Find where the given text appears and provide that cell's center as (X, Y) coordinate. 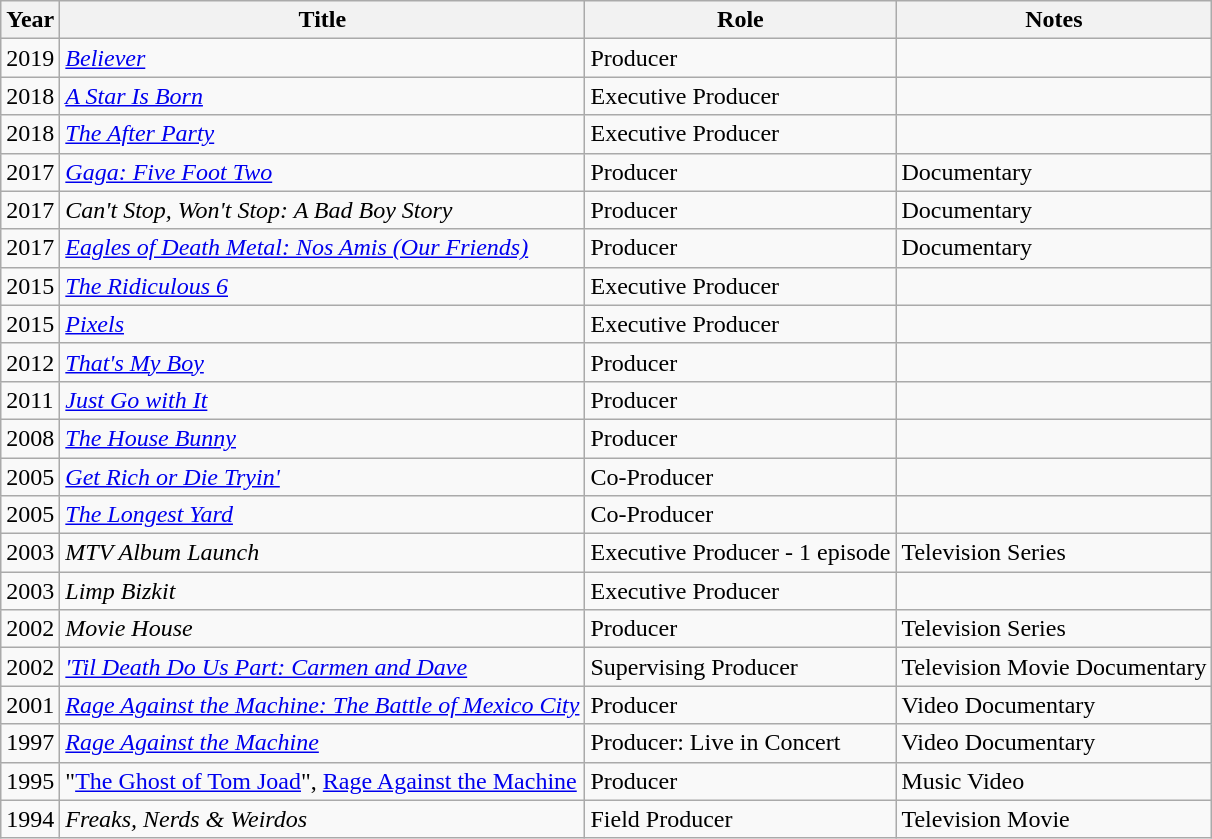
Eagles of Death Metal: Nos Amis (Our Friends) (322, 248)
Producer: Live in Concert (740, 743)
Role (740, 20)
Television Movie Documentary (1054, 667)
Executive Producer - 1 episode (740, 553)
Believer (322, 58)
"The Ghost of Tom Joad", Rage Against the Machine (322, 781)
2001 (30, 705)
2011 (30, 400)
1995 (30, 781)
2012 (30, 362)
Supervising Producer (740, 667)
Pixels (322, 324)
The House Bunny (322, 438)
The After Party (322, 134)
Title (322, 20)
Field Producer (740, 819)
A Star Is Born (322, 96)
Rage Against the Machine: The Battle of Mexico City (322, 705)
Freaks, Nerds & Weirdos (322, 819)
Music Video (1054, 781)
Rage Against the Machine (322, 743)
MTV Album Launch (322, 553)
Can't Stop, Won't Stop: A Bad Boy Story (322, 210)
Notes (1054, 20)
That's My Boy (322, 362)
'Til Death Do Us Part: Carmen and Dave (322, 667)
1994 (30, 819)
The Longest Yard (322, 515)
Gaga: Five Foot Two (322, 172)
Limp Bizkit (322, 591)
Movie House (322, 629)
1997 (30, 743)
Get Rich or Die Tryin' (322, 477)
Year (30, 20)
The Ridiculous 6 (322, 286)
Television Movie (1054, 819)
2019 (30, 58)
Just Go with It (322, 400)
2008 (30, 438)
